Determine the (X, Y) coordinate at the center of the cell enclosing the given text.  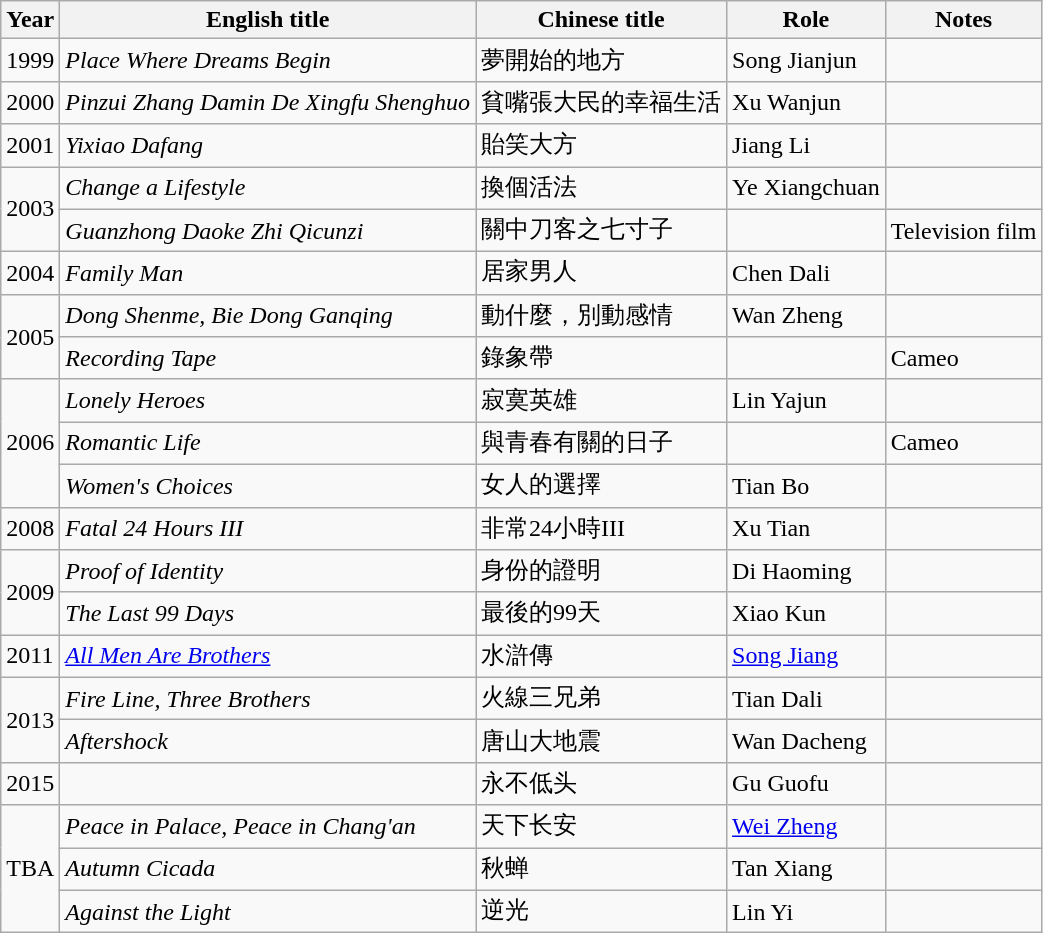
錄象帶 (602, 358)
2009 (30, 592)
Family Man (268, 274)
Television film (964, 230)
Romantic Life (268, 444)
與青春有關的日子 (602, 444)
Chinese title (602, 20)
Wan Zheng (806, 316)
Year (30, 20)
Fatal 24 Hours III (268, 528)
Gu Guofu (806, 784)
Xu Tian (806, 528)
Xu Wanjun (806, 102)
1999 (30, 60)
水滸傳 (602, 656)
Place Where Dreams Begin (268, 60)
動什麼，別動感情 (602, 316)
2013 (30, 720)
English title (268, 20)
夢開始的地方 (602, 60)
Wan Dacheng (806, 742)
Recording Tape (268, 358)
女人的選擇 (602, 486)
天下长安 (602, 826)
Xiao Kun (806, 614)
Lin Yajun (806, 400)
唐山大地震 (602, 742)
Tian Bo (806, 486)
Peace in Palace, Peace in Chang'an (268, 826)
Song Jianjun (806, 60)
Change a Lifestyle (268, 188)
Jiang Li (806, 146)
Women's Choices (268, 486)
關中刀客之七寸子 (602, 230)
2015 (30, 784)
Dong Shenme, Bie Dong Ganqing (268, 316)
Guanzhong Daoke Zhi Qicunzi (268, 230)
寂寞英雄 (602, 400)
換個活法 (602, 188)
Song Jiang (806, 656)
身份的證明 (602, 572)
All Men Are Brothers (268, 656)
永不低头 (602, 784)
貽笑大方 (602, 146)
TBA (30, 869)
2001 (30, 146)
2006 (30, 443)
Di Haoming (806, 572)
Wei Zheng (806, 826)
非常24小時III (602, 528)
Pinzui Zhang Damin De Xingfu Shenghuo (268, 102)
Against the Light (268, 912)
2003 (30, 208)
The Last 99 Days (268, 614)
Autumn Cicada (268, 870)
Tan Xiang (806, 870)
火線三兄弟 (602, 698)
2005 (30, 336)
居家男人 (602, 274)
2004 (30, 274)
2000 (30, 102)
Notes (964, 20)
Proof of Identity (268, 572)
Lin Yi (806, 912)
Aftershock (268, 742)
Lonely Heroes (268, 400)
逆光 (602, 912)
Tian Dali (806, 698)
2008 (30, 528)
Chen Dali (806, 274)
秋蝉 (602, 870)
最後的99天 (602, 614)
Role (806, 20)
Yixiao Dafang (268, 146)
貧嘴張大民的幸福生活 (602, 102)
2011 (30, 656)
Ye Xiangchuan (806, 188)
Fire Line, Three Brothers (268, 698)
